Detect which cell encompasses the target text, then output its [x, y] center coordinate. 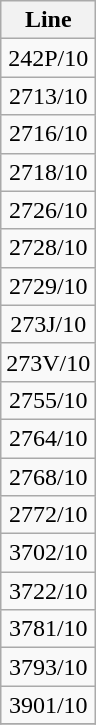
242P/10 [48, 58]
2718/10 [48, 172]
273V/10 [48, 362]
2729/10 [48, 286]
3901/10 [48, 705]
2716/10 [48, 134]
2726/10 [48, 210]
Line [48, 20]
3722/10 [48, 591]
3793/10 [48, 667]
2755/10 [48, 400]
2768/10 [48, 477]
2728/10 [48, 248]
3781/10 [48, 629]
273J/10 [48, 324]
2764/10 [48, 438]
3702/10 [48, 553]
2713/10 [48, 96]
2772/10 [48, 515]
